Extract the [x, y] coordinate from the center of the cell holding the provided text.  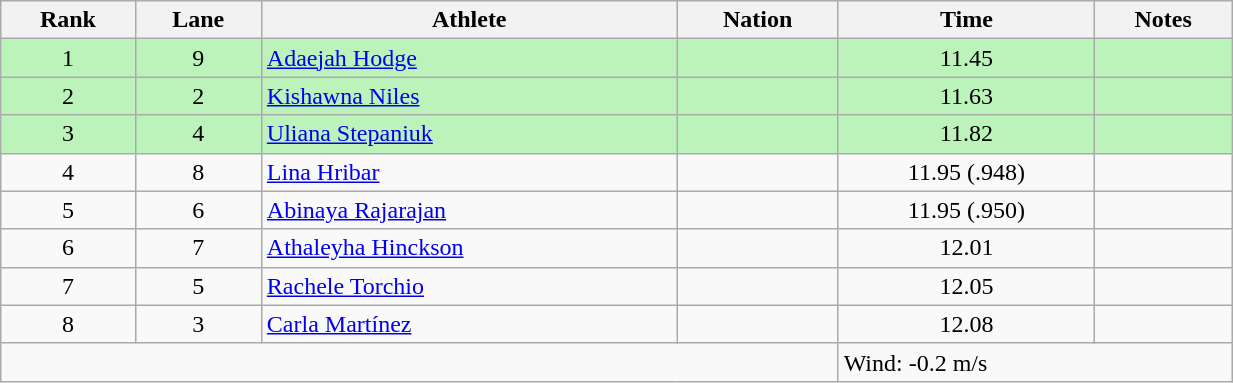
11.95 (.950) [966, 210]
Rachele Torchio [469, 286]
Lina Hribar [469, 172]
Nation [758, 20]
Athlete [469, 20]
Athaleyha Hinckson [469, 248]
Kishawna Niles [469, 96]
Wind: -0.2 m/s [1035, 362]
Adaejah Hodge [469, 58]
11.82 [966, 134]
Notes [1164, 20]
Uliana Stepaniuk [469, 134]
12.08 [966, 324]
12.01 [966, 248]
11.63 [966, 96]
Carla Martínez [469, 324]
9 [198, 58]
Lane [198, 20]
Time [966, 20]
11.95 (.948) [966, 172]
Abinaya Rajarajan [469, 210]
11.45 [966, 58]
Rank [68, 20]
1 [68, 58]
12.05 [966, 286]
